Output the [x, y] coordinate of the center of the cell containing the given text.  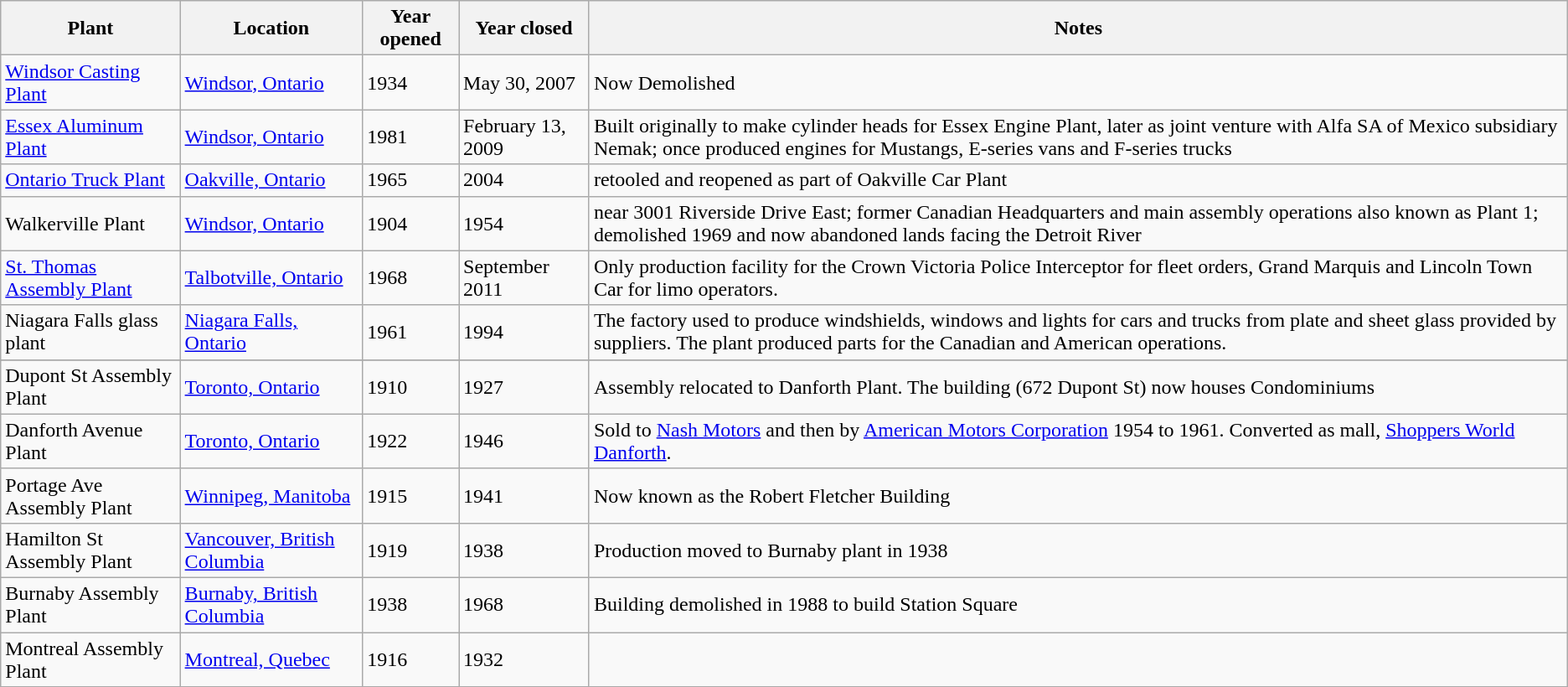
May 30, 2007 [524, 82]
Burnaby Assembly Plant [90, 605]
Plant [90, 28]
Sold to Nash Motors and then by American Motors Corporation 1954 to 1961. Converted as mall, Shoppers World Danforth. [1078, 441]
Building demolished in 1988 to build Station Square [1078, 605]
1910 [410, 387]
Now known as the Robert Fletcher Building [1078, 496]
Burnaby, British Columbia [271, 605]
Talbotville, Ontario [271, 278]
St. Thomas Assembly Plant [90, 278]
Vancouver, British Columbia [271, 550]
1915 [410, 496]
Montreal Assembly Plant [90, 659]
Now Demolished [1078, 82]
Niagara Falls, Ontario [271, 332]
Walkerville Plant [90, 223]
Only production facility for the Crown Victoria Police Interceptor for fleet orders, Grand Marquis and Lincoln Town Car for limo operators. [1078, 278]
1994 [524, 332]
Montreal, Quebec [271, 659]
Assembly relocated to Danforth Plant. The building (672 Dupont St) now houses Condominiums [1078, 387]
Hamilton St Assembly Plant [90, 550]
1941 [524, 496]
1916 [410, 659]
Ontario Truck Plant [90, 180]
1904 [410, 223]
Production moved to Burnaby plant in 1938 [1078, 550]
Niagara Falls glass plant [90, 332]
Danforth Avenue Plant [90, 441]
Year closed [524, 28]
1922 [410, 441]
September 2011 [524, 278]
1932 [524, 659]
1927 [524, 387]
Notes [1078, 28]
Winnipeg, Manitoba [271, 496]
retooled and reopened as part of Oakville Car Plant [1078, 180]
Year opened [410, 28]
2004 [524, 180]
Oakville, Ontario [271, 180]
Portage Ave Assembly Plant [90, 496]
Essex Aluminum Plant [90, 137]
1965 [410, 180]
1919 [410, 550]
1981 [410, 137]
1946 [524, 441]
Location [271, 28]
Dupont St Assembly Plant [90, 387]
1934 [410, 82]
February 13, 2009 [524, 137]
1961 [410, 332]
Windsor Casting Plant [90, 82]
1954 [524, 223]
